Find where the given text appears and provide that cell's center as [x, y] coordinate. 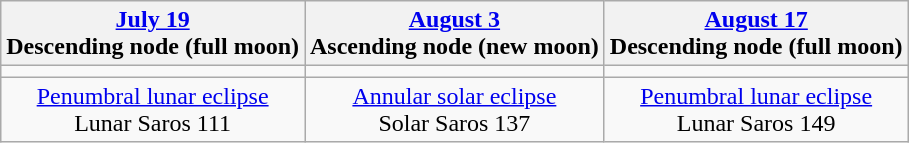
Penumbral lunar eclipseLunar Saros 111 [153, 110]
Annular solar eclipseSolar Saros 137 [454, 110]
Penumbral lunar eclipseLunar Saros 149 [756, 110]
August 3Ascending node (new moon) [454, 34]
August 17Descending node (full moon) [756, 34]
July 19Descending node (full moon) [153, 34]
